Scan for the cell matching the given text and deliver its (x, y) coordinate at center. 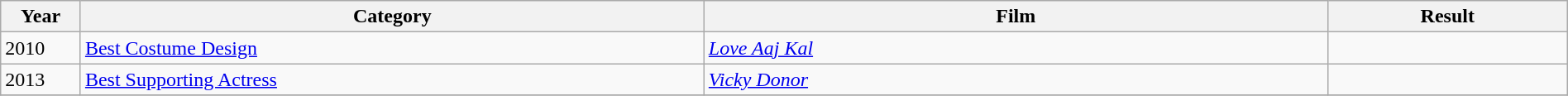
Category (392, 17)
Love Aaj Kal (1016, 48)
2013 (41, 79)
Best Supporting Actress (392, 79)
Vicky Donor (1016, 79)
Result (1447, 17)
Film (1016, 17)
Best Costume Design (392, 48)
2010 (41, 48)
Year (41, 17)
